Return (X, Y) of the center of cell containing provided text 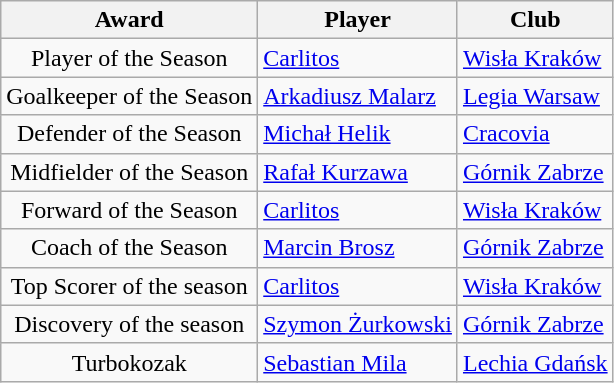
Szymon Żurkowski (358, 324)
Top Scorer of the season (130, 286)
Turbokozak (130, 362)
Defender of the Season (130, 134)
Goalkeeper of the Season (130, 96)
Award (130, 20)
Cracovia (535, 134)
Michał Helik (358, 134)
Sebastian Mila (358, 362)
Legia Warsaw (535, 96)
Midfielder of the Season (130, 172)
Rafał Kurzawa (358, 172)
Marcin Brosz (358, 248)
Player of the Season (130, 58)
Discovery of the season (130, 324)
Club (535, 20)
Forward of the Season (130, 210)
Player (358, 20)
Lechia Gdańsk (535, 362)
Arkadiusz Malarz (358, 96)
Coach of the Season (130, 248)
